Search for the cell housing the specified text and yield its (x, y) center coordinate. 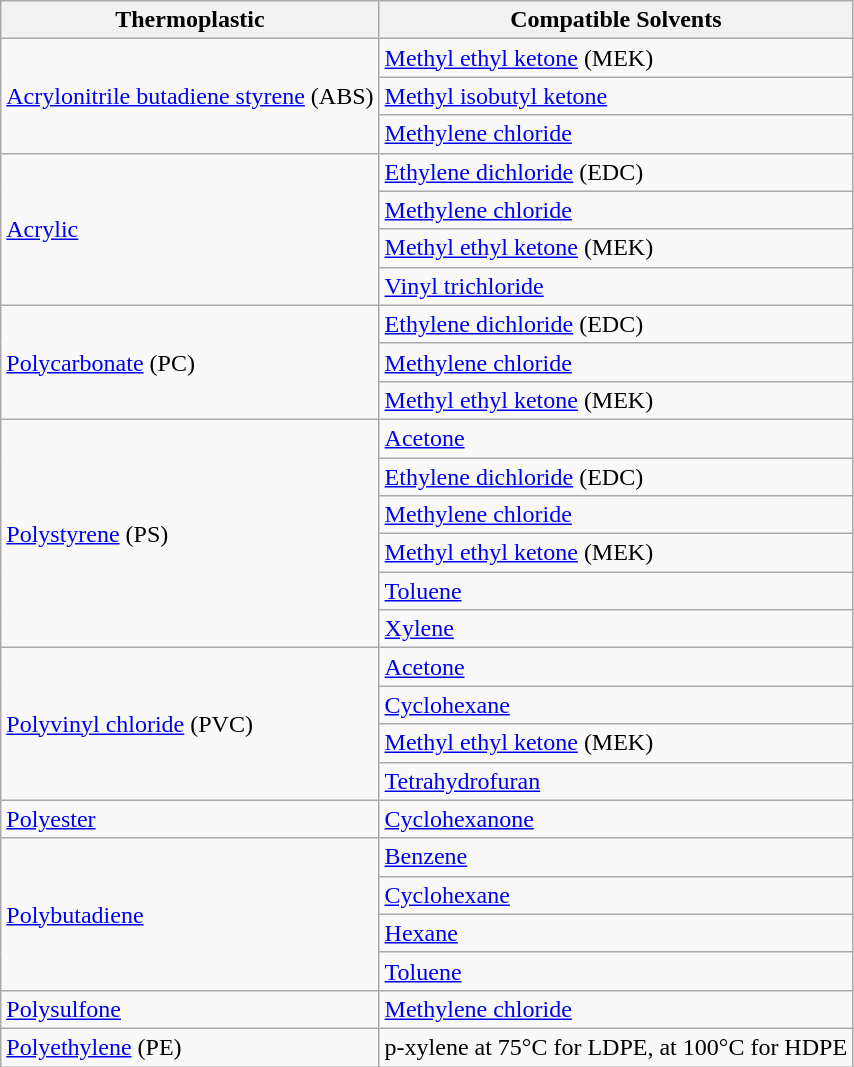
Cyclohexanone (616, 819)
p-xylene at 75°C for LDPE, at 100°C for HDPE (616, 1047)
Benzene (616, 857)
Polysulfone (190, 1009)
Polybutadiene (190, 914)
Hexane (616, 933)
Acrylonitrile butadiene styrene (ABS) (190, 96)
Polyethylene (PE) (190, 1047)
Methyl isobutyl ketone (616, 96)
Xylene (616, 629)
Polyester (190, 819)
Compatible Solvents (616, 20)
Polyvinyl chloride (PVC) (190, 724)
Acrylic (190, 229)
Polycarbonate (PC) (190, 362)
Thermoplastic (190, 20)
Tetrahydrofuran (616, 781)
Vinyl trichloride (616, 286)
Polystyrene (PS) (190, 533)
